Locate the cell with the specified text and output its (X, Y) center coordinate. 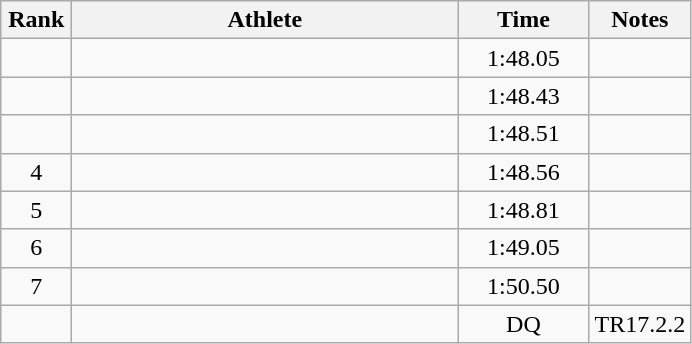
6 (36, 248)
5 (36, 210)
Athlete (265, 20)
1:49.05 (524, 248)
Notes (640, 20)
1:48.05 (524, 58)
1:50.50 (524, 286)
DQ (524, 324)
1:48.43 (524, 96)
Rank (36, 20)
Time (524, 20)
4 (36, 172)
1:48.81 (524, 210)
1:48.51 (524, 134)
TR17.2.2 (640, 324)
7 (36, 286)
1:48.56 (524, 172)
